Output the (X, Y) coordinate of the center of the cell containing the given text.  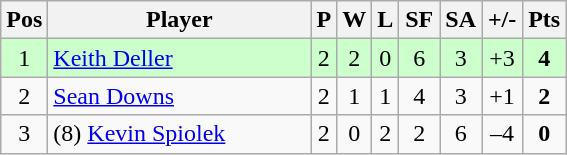
Pts (544, 20)
Sean Downs (180, 96)
SA (461, 20)
W (354, 20)
L (386, 20)
+3 (502, 58)
+1 (502, 96)
Player (180, 20)
P (324, 20)
Keith Deller (180, 58)
Pos (24, 20)
SF (420, 20)
–4 (502, 134)
+/- (502, 20)
(8) Kevin Spiolek (180, 134)
